Return the (X, Y) coordinate for the center point of the cell that contains the specified text.  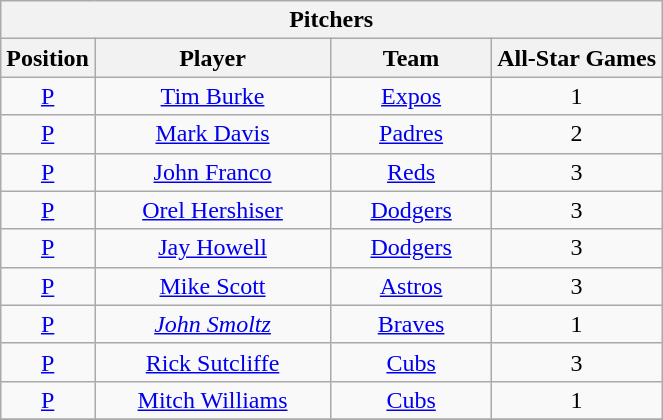
Braves (412, 324)
Position (48, 58)
John Franco (212, 172)
John Smoltz (212, 324)
Team (412, 58)
2 (577, 134)
Player (212, 58)
Pitchers (332, 20)
Mike Scott (212, 286)
Reds (412, 172)
Mark Davis (212, 134)
Tim Burke (212, 96)
All-Star Games (577, 58)
Expos (412, 96)
Padres (412, 134)
Astros (412, 286)
Jay Howell (212, 248)
Mitch Williams (212, 400)
Orel Hershiser (212, 210)
Rick Sutcliffe (212, 362)
